Return (X, Y) of the center of cell containing provided text 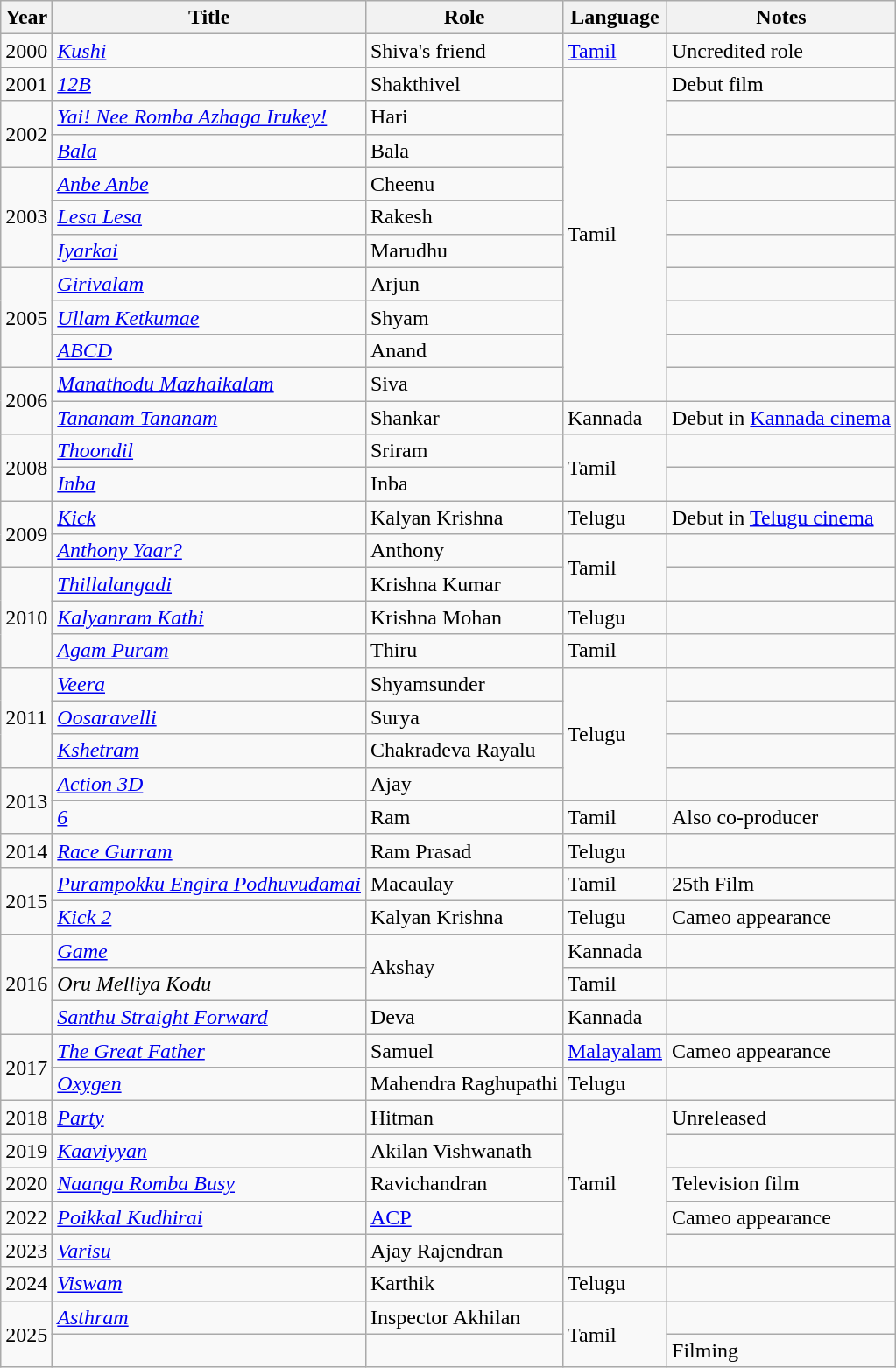
2023 (26, 1251)
Girivalam (209, 284)
Race Gurram (209, 850)
25th Film (781, 884)
Thiru (464, 651)
Debut film (781, 84)
Ram Prasad (464, 850)
Manathodu Mazhaikalam (209, 384)
Action 3D (209, 784)
Game (209, 950)
Hitman (464, 1118)
Inspector Akhilan (464, 1317)
Shakthivel (464, 84)
Kalyanram Kathi (209, 617)
Uncredited role (781, 51)
Year (26, 18)
Lesa Lesa (209, 217)
Anbe Anbe (209, 184)
Role (464, 18)
Ram (464, 817)
Akilan Vishwanath (464, 1151)
Samuel (464, 1051)
Poikkal Kudhirai (209, 1217)
Kshetram (209, 751)
Oru Melliya Kodu (209, 984)
2013 (26, 800)
Varisu (209, 1251)
Malayalam (615, 1051)
2024 (26, 1284)
2008 (26, 468)
Purampokku Engira Podhuvudamai (209, 884)
Karthik (464, 1284)
Mahendra Raghupathi (464, 1084)
12B (209, 84)
2011 (26, 717)
Krishna Mohan (464, 617)
Television film (781, 1184)
Santhu Straight Forward (209, 1018)
Kick (209, 518)
Anthony Yaar? (209, 551)
Filming (781, 1350)
Cheenu (464, 184)
Krishna Kumar (464, 584)
2001 (26, 84)
Iyarkai (209, 250)
Anthony (464, 551)
Akshay (464, 967)
Kushi (209, 51)
Sriram (464, 451)
Agam Puram (209, 651)
Language (615, 18)
2009 (26, 534)
Arjun (464, 284)
Chakradeva Rayalu (464, 751)
Asthram (209, 1317)
Macaulay (464, 884)
Deva (464, 1018)
2006 (26, 400)
Debut in Kannada cinema (781, 418)
Kaaviyyan (209, 1151)
Surya (464, 717)
2005 (26, 317)
2003 (26, 217)
2002 (26, 134)
Naanga Romba Busy (209, 1184)
Shiva's friend (464, 51)
2010 (26, 617)
Debut in Telugu cinema (781, 518)
2020 (26, 1184)
Ajay (464, 784)
Also co-producer (781, 817)
2019 (26, 1151)
Rakesh (464, 217)
Ajay Rajendran (464, 1251)
Hari (464, 117)
2015 (26, 900)
Marudhu (464, 250)
2018 (26, 1118)
Kick 2 (209, 917)
Ullam Ketkumae (209, 317)
The Great Father (209, 1051)
Oxygen (209, 1084)
Party (209, 1118)
Anand (464, 350)
Thillalangadi (209, 584)
Tananam Tananam (209, 418)
Veera (209, 684)
2014 (26, 850)
Shyamsunder (464, 684)
Yai! Nee Romba Azhaga Irukey! (209, 117)
Shyam (464, 317)
ABCD (209, 350)
Siva (464, 384)
Shankar (464, 418)
Ravichandran (464, 1184)
Title (209, 18)
Unreleased (781, 1118)
2017 (26, 1068)
Thoondil (209, 451)
Oosaravelli (209, 717)
2000 (26, 51)
ACP (464, 1217)
2022 (26, 1217)
Viswam (209, 1284)
2025 (26, 1334)
Notes (781, 18)
2016 (26, 984)
6 (209, 817)
